Output the [X, Y] coordinate of the center of the cell containing the given text.  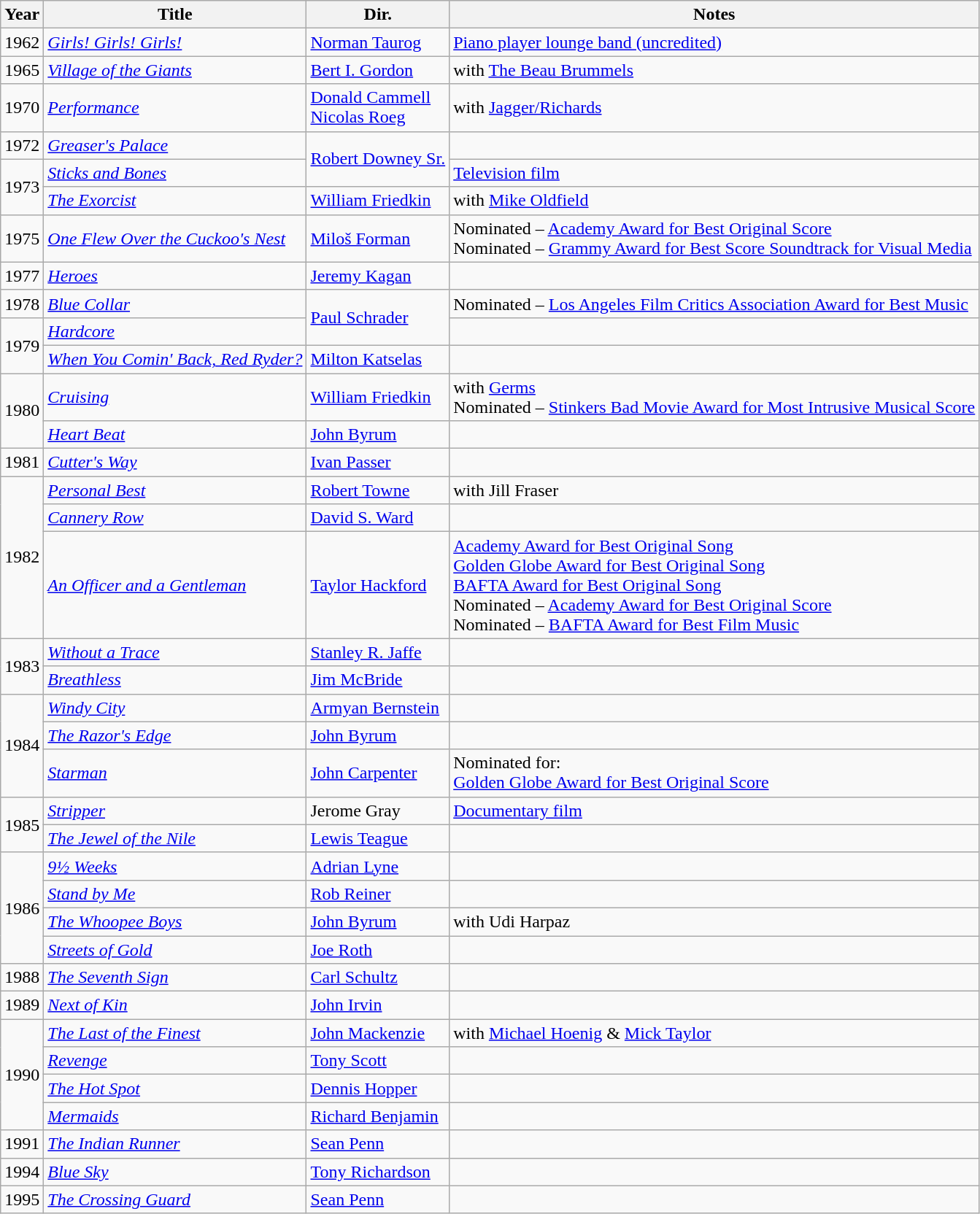
John Irvin [378, 1005]
Jeremy Kagan [378, 276]
The Indian Runner [175, 1144]
1975 [22, 238]
Norman Taurog [378, 42]
Dennis Hopper [378, 1089]
Stripper [175, 811]
Starman [175, 773]
Streets of Gold [175, 949]
Ivan Passer [378, 463]
Tony Richardson [378, 1172]
The Jewel of the Nile [175, 838]
Title [175, 15]
Hardcore [175, 331]
Girls! Girls! Girls! [175, 42]
with GermsNominated – Stinkers Bad Movie Award for Most Intrusive Musical Score [714, 397]
1978 [22, 303]
with Mike Oldfield [714, 201]
Adrian Lyne [378, 866]
Jerome Gray [378, 811]
1973 [22, 187]
Performance [175, 108]
Piano player lounge band (uncredited) [714, 42]
Stand by Me [175, 894]
Heroes [175, 276]
Windy City [175, 708]
The Seventh Sign [175, 978]
Dir. [378, 15]
with Jagger/Richards [714, 108]
Milton Katselas [378, 359]
The Whoopee Boys [175, 921]
Breathless [175, 680]
The Exorcist [175, 201]
Paul Schrader [378, 317]
Nominated – Los Angeles Film Critics Association Award for Best Music [714, 303]
with Michael Hoenig & Mick Taylor [714, 1033]
Cutter's Way [175, 463]
Joe Roth [378, 949]
1984 [22, 746]
9½ Weeks [175, 866]
Nominated – Academy Award for Best Original ScoreNominated – Grammy Award for Best Score Soundtrack for Visual Media [714, 238]
Mermaids [175, 1116]
Armyan Bernstein [378, 708]
The Hot Spot [175, 1089]
1989 [22, 1005]
Village of the Giants [175, 70]
Blue Sky [175, 1172]
Year [22, 15]
Carl Schultz [378, 978]
1962 [22, 42]
with Udi Harpaz [714, 921]
with Jill Fraser [714, 490]
Blue Collar [175, 303]
John Carpenter [378, 773]
An Officer and a Gentleman [175, 585]
Television film [714, 173]
1990 [22, 1075]
Personal Best [175, 490]
Cannery Row [175, 518]
Next of Kin [175, 1005]
Documentary film [714, 811]
When You Comin' Back, Red Ryder? [175, 359]
The Crossing Guard [175, 1199]
Without a Trace [175, 652]
1977 [22, 276]
Taylor Hackford [378, 585]
Nominated for:Golden Globe Award for Best Original Score [714, 773]
1985 [22, 824]
Cruising [175, 397]
Sticks and Bones [175, 173]
The Razor's Edge [175, 735]
1972 [22, 145]
Jim McBride [378, 680]
1995 [22, 1199]
Revenge [175, 1061]
with The Beau Brummels [714, 70]
Greaser's Palace [175, 145]
John Mackenzie [378, 1033]
The Last of the Finest [175, 1033]
Robert Downey Sr. [378, 159]
1965 [22, 70]
1991 [22, 1144]
1994 [22, 1172]
Tony Scott [378, 1061]
1986 [22, 908]
Notes [714, 15]
Bert I. Gordon [378, 70]
1983 [22, 666]
Heart Beat [175, 435]
Miloš Forman [378, 238]
1970 [22, 108]
Stanley R. Jaffe [378, 652]
1979 [22, 345]
1981 [22, 463]
Richard Benjamin [378, 1116]
Lewis Teague [378, 838]
David S. Ward [378, 518]
Donald CammellNicolas Roeg [378, 108]
One Flew Over the Cuckoo's Nest [175, 238]
Rob Reiner [378, 894]
1988 [22, 978]
Robert Towne [378, 490]
1980 [22, 411]
1982 [22, 557]
